Detect which cell encompasses the target text, then output its (x, y) center coordinate. 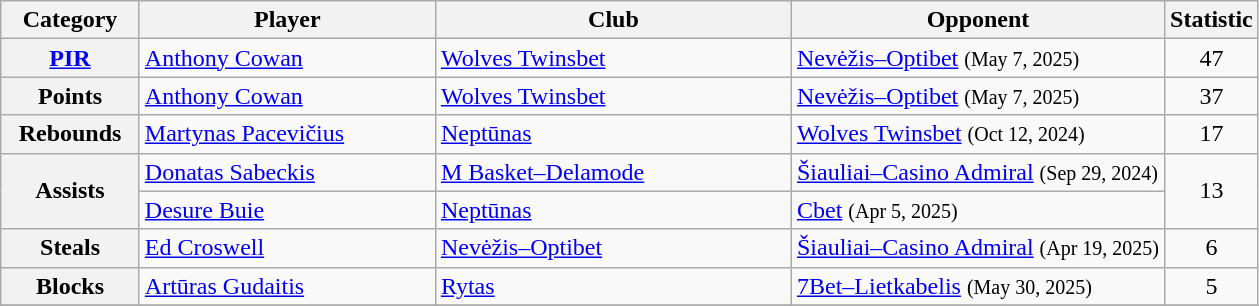
Ed Croswell (287, 248)
Club (613, 20)
Assists (70, 191)
Category (70, 20)
Cbet (Apr 5, 2025) (978, 210)
Points (70, 96)
PIR (70, 58)
Donatas Sabeckis (287, 172)
13 (1212, 191)
Blocks (70, 286)
Šiauliai–Casino Admiral (Apr 19, 2025) (978, 248)
Steals (70, 248)
Opponent (978, 20)
Nevėžis–Optibet (613, 248)
Artūras Gudaitis (287, 286)
37 (1212, 96)
17 (1212, 134)
Rytas (613, 286)
M Basket–Delamode (613, 172)
Wolves Twinsbet (Oct 12, 2024) (978, 134)
47 (1212, 58)
Desure Buie (287, 210)
Rebounds (70, 134)
Statistic (1212, 20)
Player (287, 20)
7Bet–Lietkabelis (May 30, 2025) (978, 286)
Šiauliai–Casino Admiral (Sep 29, 2024) (978, 172)
6 (1212, 248)
5 (1212, 286)
Martynas Pacevičius (287, 134)
